Provide the [X, Y] coordinate of the cell's center where the given text is located.  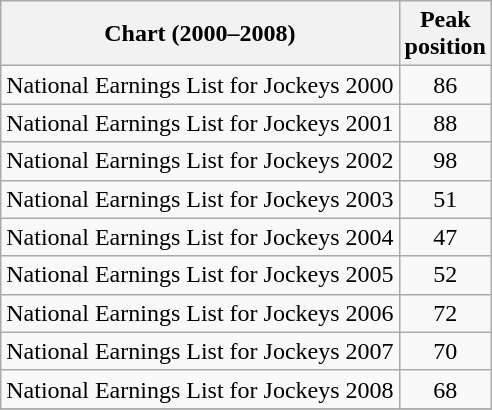
88 [445, 123]
National Earnings List for Jockeys 2005 [200, 275]
68 [445, 389]
National Earnings List for Jockeys 2006 [200, 313]
National Earnings List for Jockeys 2000 [200, 85]
47 [445, 237]
98 [445, 161]
52 [445, 275]
72 [445, 313]
Peakposition [445, 34]
86 [445, 85]
National Earnings List for Jockeys 2007 [200, 351]
National Earnings List for Jockeys 2004 [200, 237]
National Earnings List for Jockeys 2002 [200, 161]
National Earnings List for Jockeys 2003 [200, 199]
Chart (2000–2008) [200, 34]
National Earnings List for Jockeys 2008 [200, 389]
70 [445, 351]
51 [445, 199]
National Earnings List for Jockeys 2001 [200, 123]
